Output the [x, y] coordinate of the center of the cell containing the given text.  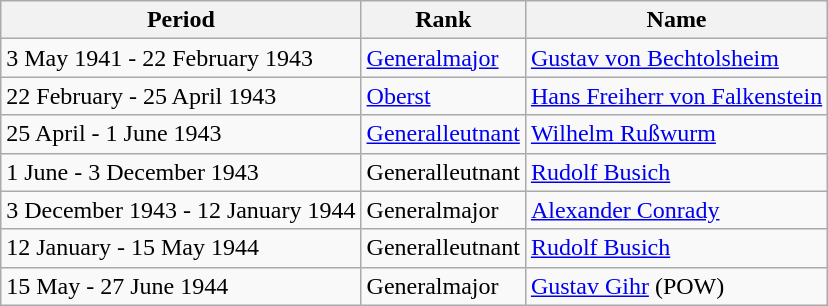
3 May 1941 - 22 February 1943 [181, 58]
Period [181, 20]
Alexander Conrady [676, 210]
25 April - 1 June 1943 [181, 134]
Oberst [443, 96]
12 January - 15 May 1944 [181, 248]
Hans Freiherr von Falkenstein [676, 96]
15 May - 27 June 1944 [181, 286]
Wilhelm Rußwurm [676, 134]
3 December 1943 - 12 January 1944 [181, 210]
Gustav Gihr (POW) [676, 286]
Gustav von Bechtolsheim [676, 58]
1 June - 3 December 1943 [181, 172]
Name [676, 20]
22 February - 25 April 1943 [181, 96]
Rank [443, 20]
